Identify which cell holds the provided text, then report its (X, Y) central coordinate. 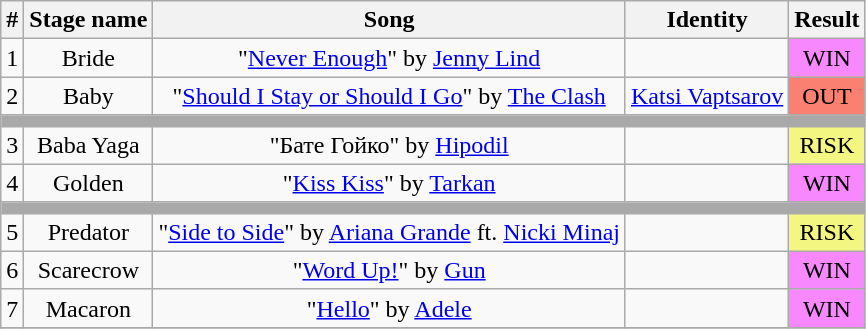
"Should I Stay or Should I Go" by The Clash (390, 96)
Golden (88, 183)
"Бате Гойко" by Hipodil (390, 145)
5 (12, 232)
Katsi Vaptsarov (706, 96)
1 (12, 58)
Identity (706, 20)
# (12, 20)
"Side to Side" by Ariana Grande ft. Nicki Minaj (390, 232)
3 (12, 145)
Scarecrow (88, 270)
Predator (88, 232)
Baby (88, 96)
6 (12, 270)
Stage name (88, 20)
Result (827, 20)
4 (12, 183)
"Word Up!" by Gun (390, 270)
7 (12, 308)
"Never Enough" by Jenny Lind (390, 58)
Bride (88, 58)
"Hello" by Adele (390, 308)
Baba Yaga (88, 145)
"Kiss Kiss" by Tarkan (390, 183)
Song (390, 20)
Macaron (88, 308)
2 (12, 96)
OUT (827, 96)
